Locate the cell with the specified text and output its (X, Y) center coordinate. 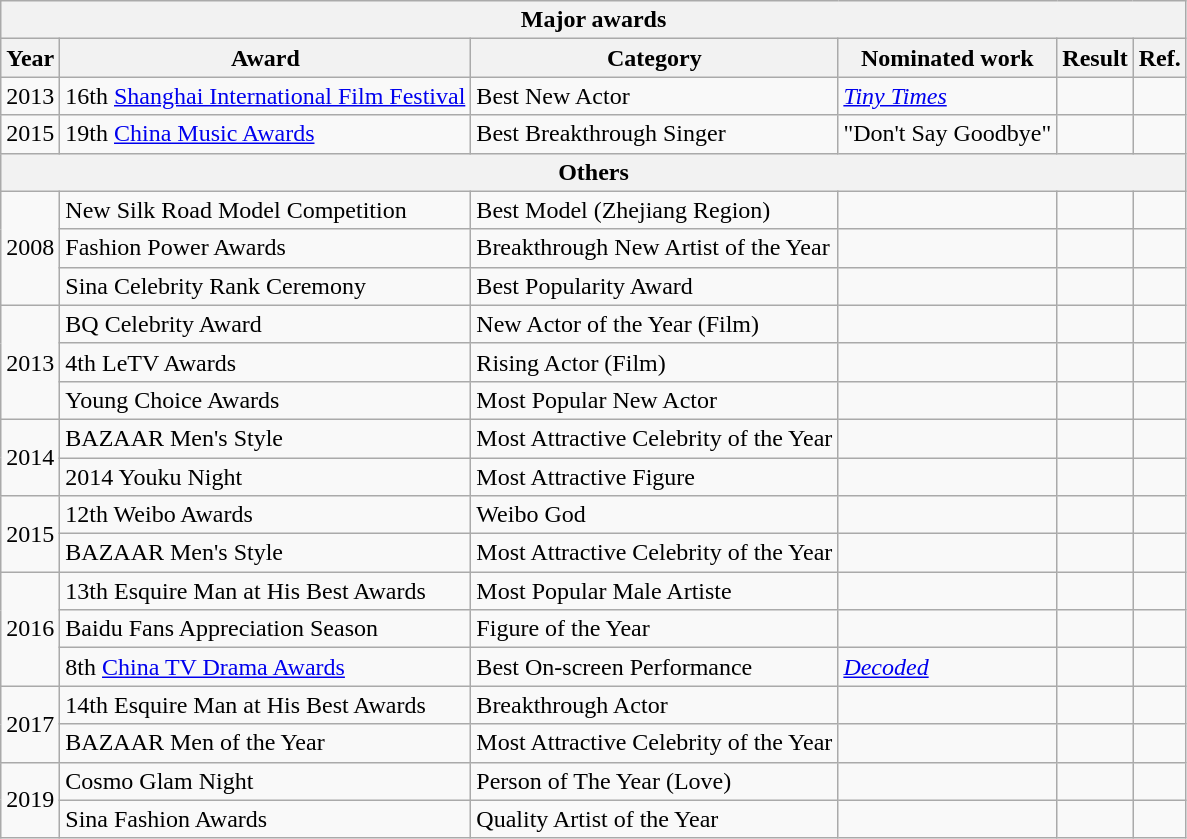
Best Breakthrough Singer (654, 134)
19th China Music Awards (266, 134)
Sina Fashion Awards (266, 819)
2014 Youku Night (266, 477)
New Actor of the Year (Film) (654, 324)
Breakthrough Actor (654, 705)
13th Esquire Man at His Best Awards (266, 591)
Result (1095, 58)
2008 (30, 248)
Tiny Times (948, 96)
Person of The Year (Love) (654, 781)
Sina Celebrity Rank Ceremony (266, 286)
New Silk Road Model Competition (266, 210)
Best On-screen Performance (654, 667)
Breakthrough New Artist of the Year (654, 248)
Others (594, 172)
Best Popularity Award (654, 286)
Best New Actor (654, 96)
2014 (30, 457)
Decoded (948, 667)
Most Popular New Actor (654, 400)
2016 (30, 629)
Figure of the Year (654, 629)
Cosmo Glam Night (266, 781)
Weibo God (654, 515)
BAZAAR Men of the Year (266, 743)
14th Esquire Man at His Best Awards (266, 705)
2019 (30, 800)
Major awards (594, 20)
12th Weibo Awards (266, 515)
Baidu Fans Appreciation Season (266, 629)
Most Attractive Figure (654, 477)
Ref. (1160, 58)
Year (30, 58)
4th LeTV Awards (266, 362)
BQ Celebrity Award (266, 324)
Quality Artist of the Year (654, 819)
Young Choice Awards (266, 400)
Best Model (Zhejiang Region) (654, 210)
8th China TV Drama Awards (266, 667)
Most Popular Male Artiste (654, 591)
Award (266, 58)
16th Shanghai International Film Festival (266, 96)
2017 (30, 724)
Nominated work (948, 58)
"Don't Say Goodbye" (948, 134)
Fashion Power Awards (266, 248)
Category (654, 58)
Rising Actor (Film) (654, 362)
